Detect which cell encompasses the target text, then output its (X, Y) center coordinate. 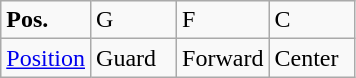
Pos. (46, 20)
Position (46, 58)
Forward (223, 58)
Center (312, 58)
G (134, 20)
Guard (134, 58)
C (312, 20)
F (223, 20)
